For the text-containing cell, return its midpoint in (X, Y) coordinate format. 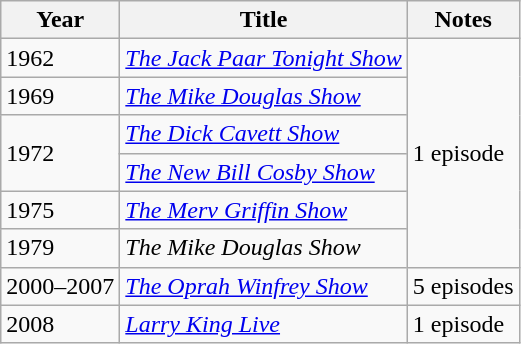
1972 (60, 153)
The Jack Paar Tonight Show (264, 58)
2000–2007 (60, 286)
The Merv Griffin Show (264, 210)
The New Bill Cosby Show (264, 172)
2008 (60, 324)
Year (60, 20)
The Oprah Winfrey Show (264, 286)
Notes (463, 20)
1979 (60, 248)
1969 (60, 96)
1975 (60, 210)
Larry King Live (264, 324)
1962 (60, 58)
5 episodes (463, 286)
The Dick Cavett Show (264, 134)
Title (264, 20)
